Capture the cell that displays the provided text and extract its [X, Y] central coordinate. 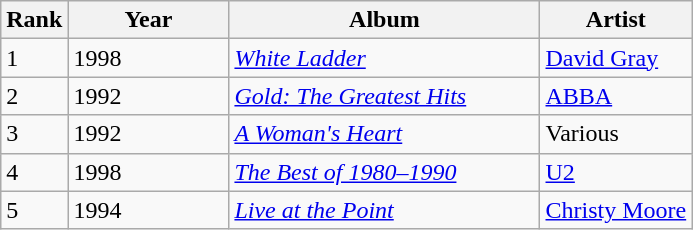
Year [148, 20]
ABBA [616, 96]
Rank [34, 20]
Various [616, 134]
1 [34, 58]
The Best of 1980–1990 [384, 172]
5 [34, 210]
Live at the Point [384, 210]
David Gray [616, 58]
White Ladder [384, 58]
Gold: The Greatest Hits [384, 96]
2 [34, 96]
1994 [148, 210]
Christy Moore [616, 210]
Artist [616, 20]
Album [384, 20]
3 [34, 134]
A Woman's Heart [384, 134]
4 [34, 172]
U2 [616, 172]
